For the text-containing cell, return its midpoint in [x, y] coordinate format. 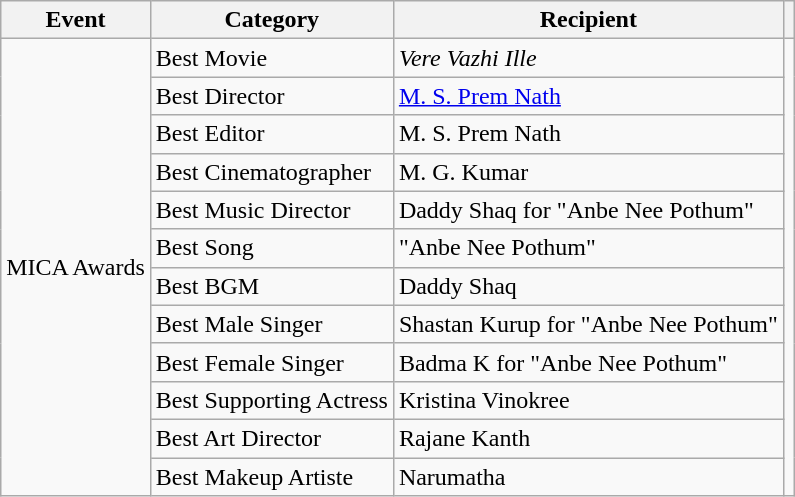
Best BGM [272, 286]
Best Supporting Actress [272, 400]
Recipient [588, 20]
Best Art Director [272, 438]
Event [76, 20]
Best Male Singer [272, 324]
Narumatha [588, 477]
Best Director [272, 96]
Daddy Shaq for "Anbe Nee Pothum" [588, 210]
Best Female Singer [272, 362]
Vere Vazhi Ille [588, 58]
MICA Awards [76, 268]
Best Song [272, 248]
Best Music Director [272, 210]
Category [272, 20]
M. G. Kumar [588, 172]
Kristina Vinokree [588, 400]
Daddy Shaq [588, 286]
"Anbe Nee Pothum" [588, 248]
Rajane Kanth [588, 438]
Badma K for "Anbe Nee Pothum" [588, 362]
Best Editor [272, 134]
Best Cinematographer [272, 172]
Best Makeup Artiste [272, 477]
Best Movie [272, 58]
Shastan Kurup for "Anbe Nee Pothum" [588, 324]
